Scan for the cell matching the given text and deliver its (X, Y) coordinate at center. 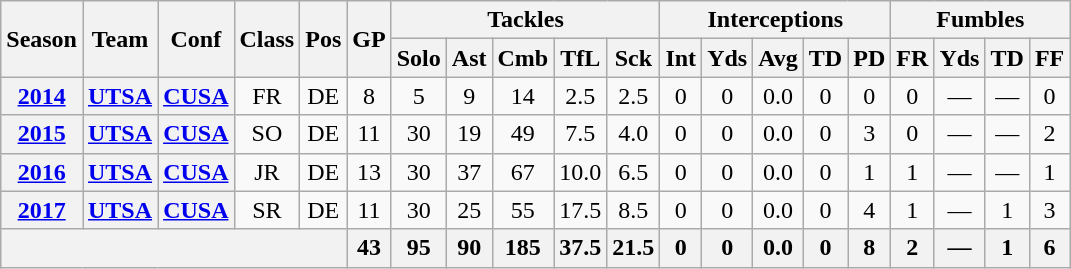
PD (870, 58)
37.5 (580, 248)
JR (267, 172)
Team (120, 39)
55 (523, 210)
49 (523, 134)
SO (267, 134)
4 (870, 210)
14 (523, 96)
Class (267, 39)
21.5 (634, 248)
2014 (42, 96)
6.5 (634, 172)
Interceptions (776, 20)
Solo (418, 58)
95 (418, 248)
90 (469, 248)
Pos (324, 39)
19 (469, 134)
9 (469, 96)
37 (469, 172)
GP (369, 39)
4.0 (634, 134)
Int (681, 58)
Avg (778, 58)
7.5 (580, 134)
67 (523, 172)
Sck (634, 58)
2016 (42, 172)
185 (523, 248)
Season (42, 39)
13 (369, 172)
Conf (196, 39)
2015 (42, 134)
6 (1049, 248)
25 (469, 210)
8.5 (634, 210)
Ast (469, 58)
17.5 (580, 210)
43 (369, 248)
10.0 (580, 172)
5 (418, 96)
SR (267, 210)
FF (1049, 58)
Tackles (526, 20)
2017 (42, 210)
Cmb (523, 58)
TfL (580, 58)
Fumbles (980, 20)
